Return [x, y] of the center of cell containing provided text 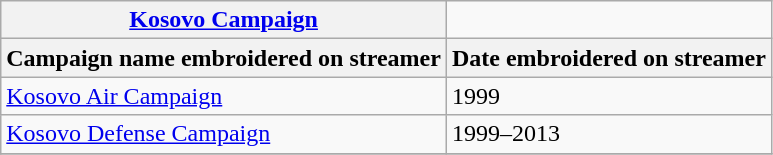
Kosovo Campaign [224, 20]
Date embroidered on streamer [608, 58]
1999 [608, 96]
Campaign name embroidered on streamer [224, 58]
Kosovo Defense Campaign [224, 134]
1999–2013 [608, 134]
Kosovo Air Campaign [224, 96]
